Locate the cell with the specified text and output its (x, y) center coordinate. 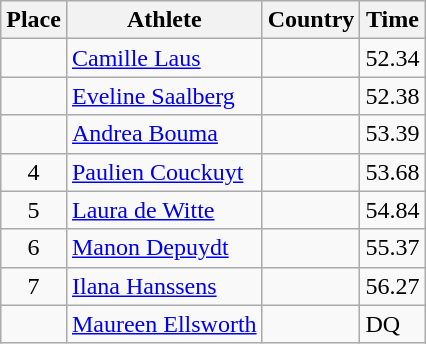
53.68 (392, 172)
Place (34, 20)
Andrea Bouma (164, 134)
7 (34, 286)
52.38 (392, 96)
5 (34, 210)
Maureen Ellsworth (164, 324)
Paulien Couckuyt (164, 172)
Camille Laus (164, 58)
6 (34, 248)
53.39 (392, 134)
Time (392, 20)
Athlete (164, 20)
Eveline Saalberg (164, 96)
Manon Depuydt (164, 248)
Laura de Witte (164, 210)
54.84 (392, 210)
52.34 (392, 58)
4 (34, 172)
55.37 (392, 248)
56.27 (392, 286)
Ilana Hanssens (164, 286)
DQ (392, 324)
Country (311, 20)
